Find where the given text appears and provide that cell's center as [x, y] coordinate. 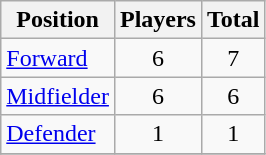
7 [233, 58]
Total [233, 20]
Players [158, 20]
Midfielder [58, 96]
Forward [58, 58]
Position [58, 20]
Defender [58, 134]
